Return the [X, Y] coordinate for the center point of the cell that contains the specified text.  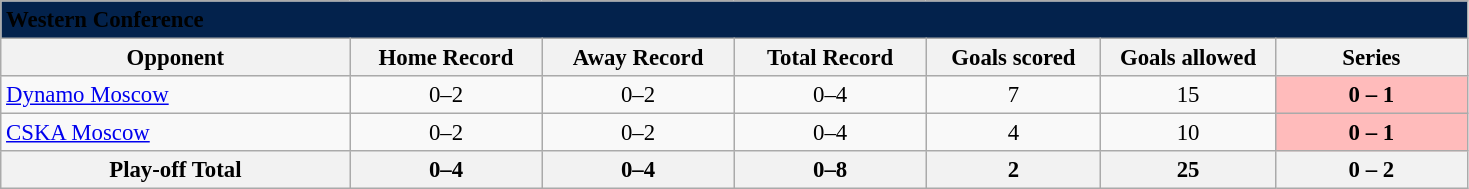
0 – 2 [1371, 170]
Goals scored [1014, 58]
Home Record [446, 58]
2 [1014, 170]
Total Record [830, 58]
Opponent [176, 58]
Series [1371, 58]
4 [1014, 133]
CSKA Moscow [176, 133]
25 [1188, 170]
Goals allowed [1188, 58]
15 [1188, 95]
Away Record [638, 58]
Play-off Total [176, 170]
Western Conference [734, 20]
10 [1188, 133]
7 [1014, 95]
Dynamo Moscow [176, 95]
0–8 [830, 170]
